From the cell containing the given text, extract its center point as [x, y] coordinate. 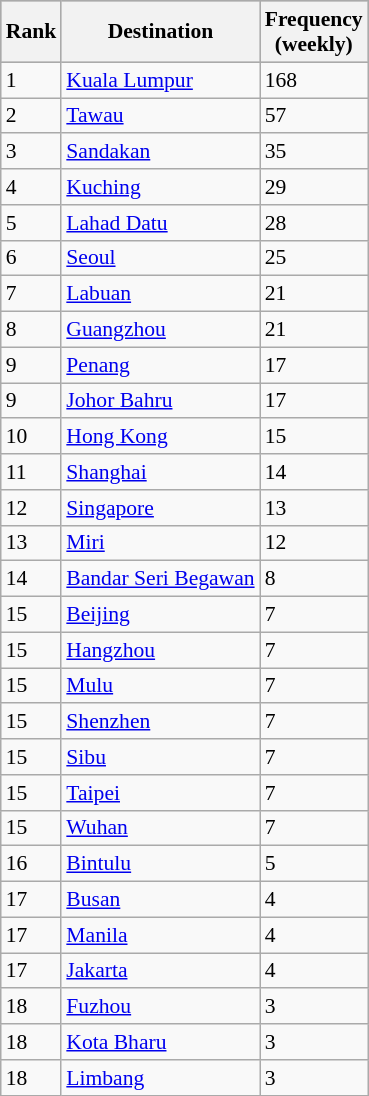
Busan [160, 900]
Miri [160, 543]
57 [314, 116]
Sibu [160, 757]
Destination [160, 32]
Johor Bahru [160, 401]
11 [32, 472]
Beijing [160, 615]
6 [32, 258]
Labuan [160, 294]
28 [314, 223]
35 [314, 152]
Hangzhou [160, 650]
Shenzhen [160, 722]
Manila [160, 935]
Rank [32, 32]
1 [32, 80]
Jakarta [160, 971]
10 [32, 437]
Singapore [160, 508]
Frequency(weekly) [314, 32]
Wuhan [160, 828]
Lahad Datu [160, 223]
Sandakan [160, 152]
Bandar Seri Begawan [160, 579]
2 [32, 116]
Tawau [160, 116]
25 [314, 258]
Kota Bharu [160, 1042]
29 [314, 187]
Shanghai [160, 472]
Penang [160, 365]
Kuching [160, 187]
Taipei [160, 793]
Limbang [160, 1078]
Mulu [160, 686]
168 [314, 80]
16 [32, 864]
Fuzhou [160, 1007]
Seoul [160, 258]
Bintulu [160, 864]
Guangzhou [160, 330]
Kuala Lumpur [160, 80]
Hong Kong [160, 437]
